Pinpoint the cell where the given text exists, returning its [X, Y] midpoint coordinate. 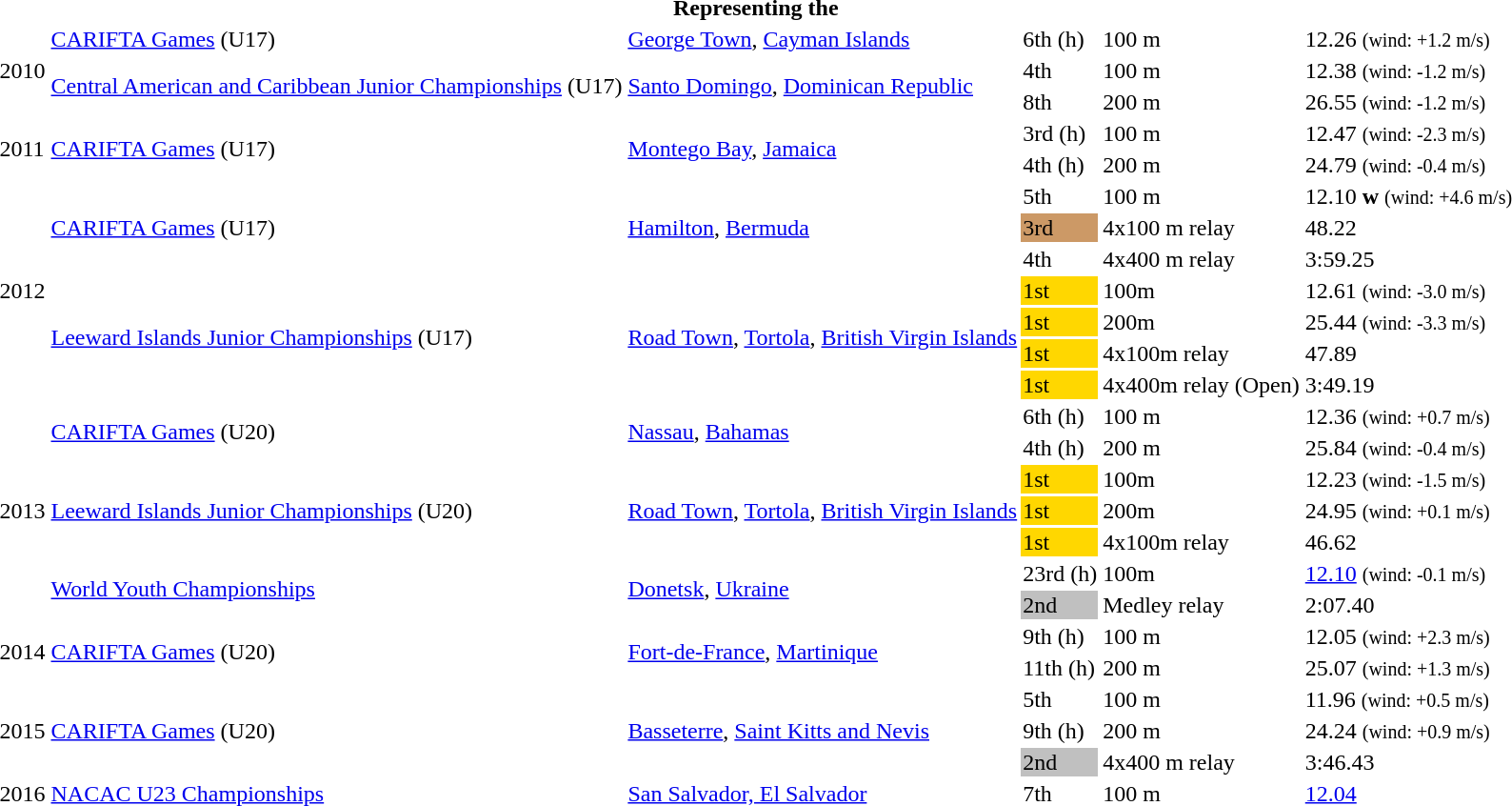
8th [1061, 102]
4x100 m relay [1202, 228]
3rd [1061, 228]
Hamilton, Bermuda [823, 228]
Nassau, Bahamas [823, 433]
11th (h) [1061, 668]
Montego Bay, Jamaica [823, 149]
Basseterre, Saint Kitts and Nevis [823, 731]
Santo Domingo, Dominican Republic [823, 86]
Fort-de-France, Martinique [823, 652]
Central American and Caribbean Junior Championships (U17) [337, 86]
Leeward Islands Junior Championships (U20) [337, 511]
4x400m relay (Open) [1202, 385]
World Youth Championships [337, 589]
George Town, Cayman Islands [823, 39]
Leeward Islands Junior Championships (U17) [337, 337]
3rd (h) [1061, 133]
Donetsk, Ukraine [823, 589]
23rd (h) [1061, 574]
Medley relay [1202, 605]
